Pinpoint the cell where the given text exists, returning its [X, Y] midpoint coordinate. 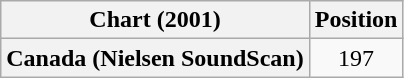
197 [356, 58]
Canada (Nielsen SoundScan) [155, 58]
Chart (2001) [155, 20]
Position [356, 20]
